Detect which cell encompasses the target text, then output its [x, y] center coordinate. 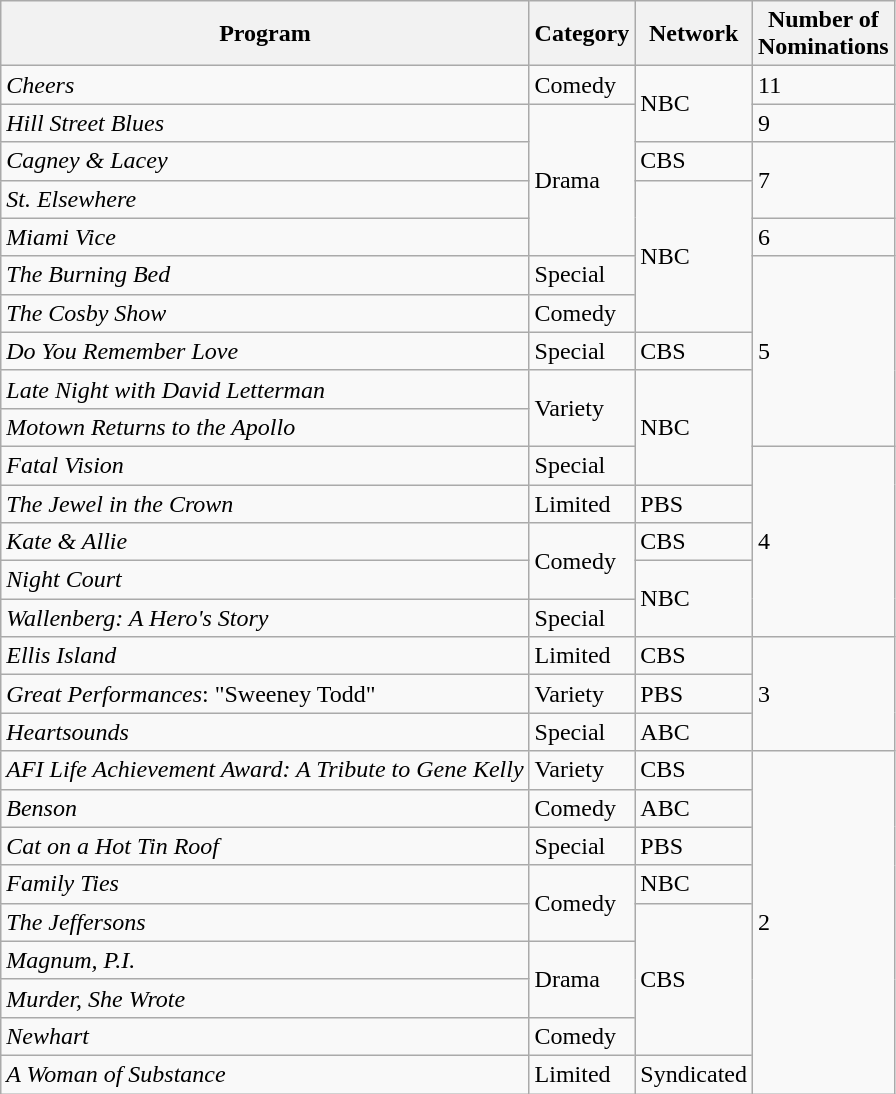
Do You Remember Love [265, 351]
Wallenberg: A Hero's Story [265, 618]
7 [823, 180]
Murder, She Wrote [265, 998]
Cagney & Lacey [265, 161]
Motown Returns to the Apollo [265, 427]
Heartsounds [265, 732]
Kate & Allie [265, 542]
Ellis Island [265, 656]
Cheers [265, 85]
3 [823, 694]
St. Elsewhere [265, 199]
Network [694, 34]
Program [265, 34]
Late Night with David Letterman [265, 389]
6 [823, 237]
2 [823, 922]
Cat on a Hot Tin Roof [265, 846]
The Burning Bed [265, 275]
Benson [265, 808]
The Cosby Show [265, 313]
Hill Street Blues [265, 123]
Category [582, 34]
AFI Life Achievement Award: A Tribute to Gene Kelly [265, 770]
A Woman of Substance [265, 1074]
5 [823, 351]
9 [823, 123]
Miami Vice [265, 237]
Family Ties [265, 884]
The Jeffersons [265, 922]
Night Court [265, 580]
Number ofNominations [823, 34]
Great Performances: "Sweeney Todd" [265, 694]
Syndicated [694, 1074]
4 [823, 541]
The Jewel in the Crown [265, 503]
Magnum, P.I. [265, 960]
Newhart [265, 1036]
11 [823, 85]
Fatal Vision [265, 465]
